Pinpoint the cell where the given text exists, returning its [X, Y] midpoint coordinate. 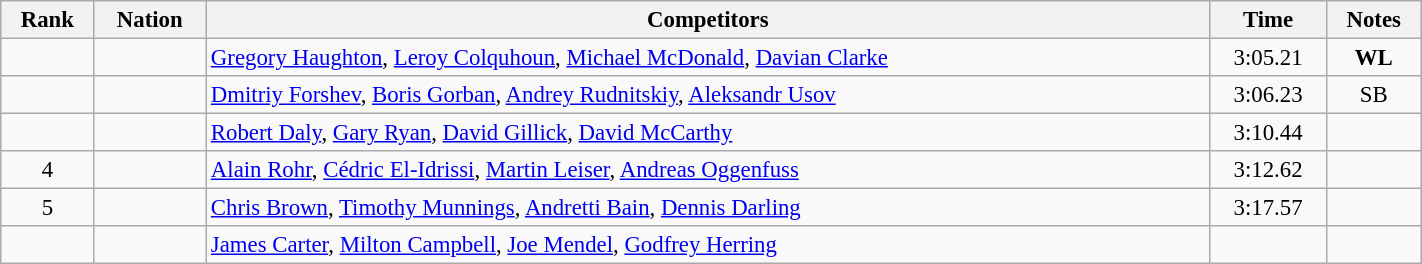
4 [48, 170]
3:17.57 [1268, 208]
WL [1374, 58]
5 [48, 208]
Dmitriy Forshev, Boris Gorban, Andrey Rudnitskiy, Aleksandr Usov [708, 95]
3:06.23 [1268, 95]
Nation [150, 20]
Gregory Haughton, Leroy Colquhoun, Michael McDonald, Davian Clarke [708, 58]
Time [1268, 20]
Chris Brown, Timothy Munnings, Andretti Bain, Dennis Darling [708, 208]
Notes [1374, 20]
3:05.21 [1268, 58]
Robert Daly, Gary Ryan, David Gillick, David McCarthy [708, 133]
Rank [48, 20]
James Carter, Milton Campbell, Joe Mendel, Godfrey Herring [708, 245]
3:12.62 [1268, 170]
3:10.44 [1268, 133]
SB [1374, 95]
Competitors [708, 20]
Alain Rohr, Cédric El-Idrissi, Martin Leiser, Andreas Oggenfuss [708, 170]
